Provide the [x, y] coordinate of the cell's center where the given text is located.  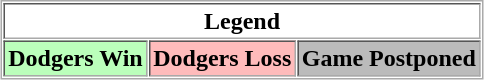
Dodgers Loss [222, 58]
Dodgers Win [76, 58]
Legend [242, 21]
Game Postponed [388, 58]
